Extract the [x, y] coordinate from the center of the cell holding the provided text.  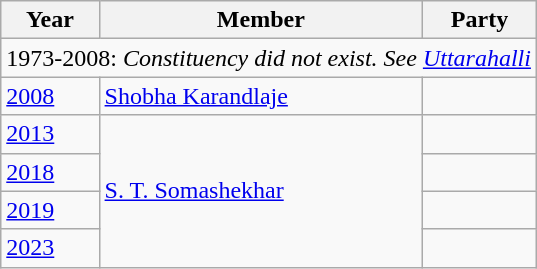
2023 [50, 248]
2018 [50, 172]
2013 [50, 134]
2008 [50, 96]
S. T. Somashekhar [261, 191]
1973-2008: Constituency did not exist. See Uttarahalli [269, 58]
Party [480, 20]
Shobha Karandlaje [261, 96]
2019 [50, 210]
Member [261, 20]
Year [50, 20]
